Pinpoint the cell where the given text exists, returning its [X, Y] midpoint coordinate. 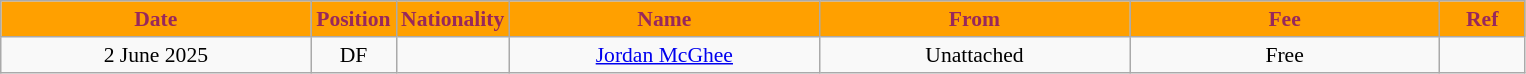
Free [1285, 55]
Date [156, 19]
From [974, 19]
Nationality [452, 19]
Ref [1482, 19]
DF [354, 55]
Jordan McGhee [664, 55]
Position [354, 19]
2 June 2025 [156, 55]
Name [664, 19]
Unattached [974, 55]
Fee [1285, 19]
